Capture the cell that displays the provided text and extract its (X, Y) central coordinate. 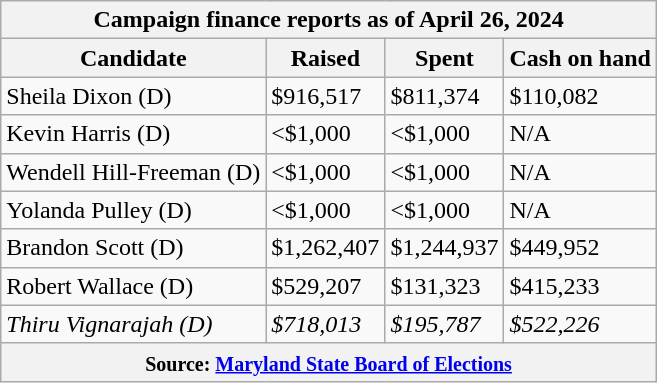
$131,323 (444, 286)
$415,233 (580, 286)
$1,262,407 (326, 248)
Thiru Vignarajah (D) (134, 324)
Candidate (134, 58)
Raised (326, 58)
$195,787 (444, 324)
Robert Wallace (D) (134, 286)
Brandon Scott (D) (134, 248)
Yolanda Pulley (D) (134, 210)
$718,013 (326, 324)
$522,226 (580, 324)
Kevin Harris (D) (134, 134)
Spent (444, 58)
$529,207 (326, 286)
Sheila Dixon (D) (134, 96)
Source: Maryland State Board of Elections (329, 362)
$916,517 (326, 96)
Cash on hand (580, 58)
Campaign finance reports as of April 26, 2024 (329, 20)
$1,244,937 (444, 248)
$449,952 (580, 248)
Wendell Hill-Freeman (D) (134, 172)
$811,374 (444, 96)
$110,082 (580, 96)
